Extract the [X, Y] coordinate from the center of the cell holding the provided text.  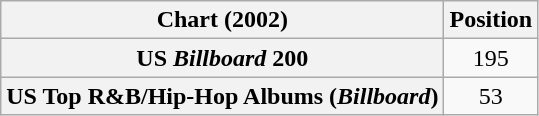
Chart (2002) [222, 20]
US Top R&B/Hip-Hop Albums (Billboard) [222, 96]
Position [491, 20]
195 [491, 58]
US Billboard 200 [222, 58]
53 [491, 96]
